Pinpoint the cell where the given text exists, returning its [X, Y] midpoint coordinate. 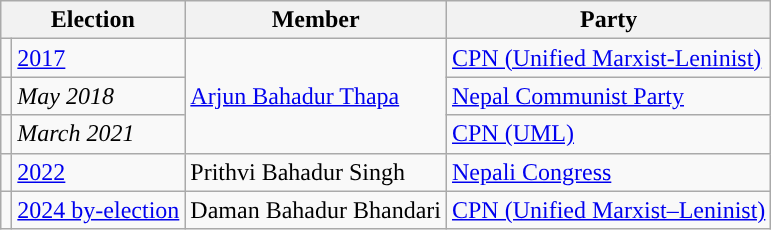
Daman Bahadur Bhandari [316, 210]
Nepal Communist Party [608, 96]
Prithvi Bahadur Singh [316, 172]
2024 by-election [98, 210]
2017 [98, 58]
CPN (UML) [608, 134]
CPN (Unified Marxist–Leninist) [608, 210]
Nepali Congress [608, 172]
2022 [98, 172]
May 2018 [98, 96]
Election [93, 20]
CPN (Unified Marxist-Leninist) [608, 58]
March 2021 [98, 134]
Party [608, 20]
Member [316, 20]
Arjun Bahadur Thapa [316, 96]
